Determine the (X, Y) coordinate at the center of the cell enclosing the given text.  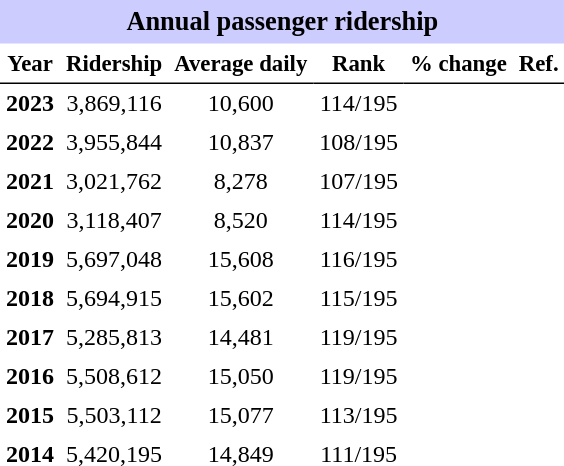
108/195 (358, 142)
107/195 (358, 182)
5,503,112 (114, 416)
15,608 (240, 260)
115/195 (358, 298)
2023 (30, 104)
3,118,407 (114, 220)
116/195 (358, 260)
Average daily (240, 64)
8,520 (240, 220)
3,021,762 (114, 182)
5,697,048 (114, 260)
2018 (30, 298)
14,481 (240, 338)
2016 (30, 376)
2022 (30, 142)
15,050 (240, 376)
2015 (30, 416)
Rank (358, 64)
5,285,813 (114, 338)
5,508,612 (114, 376)
3,955,844 (114, 142)
10,837 (240, 142)
2020 (30, 220)
Ridership (114, 64)
% change (458, 64)
10,600 (240, 104)
15,077 (240, 416)
2019 (30, 260)
8,278 (240, 182)
Year (30, 64)
113/195 (358, 416)
2021 (30, 182)
2017 (30, 338)
15,602 (240, 298)
3,869,116 (114, 104)
5,694,915 (114, 298)
